Return [x, y] of the center of cell containing provided text 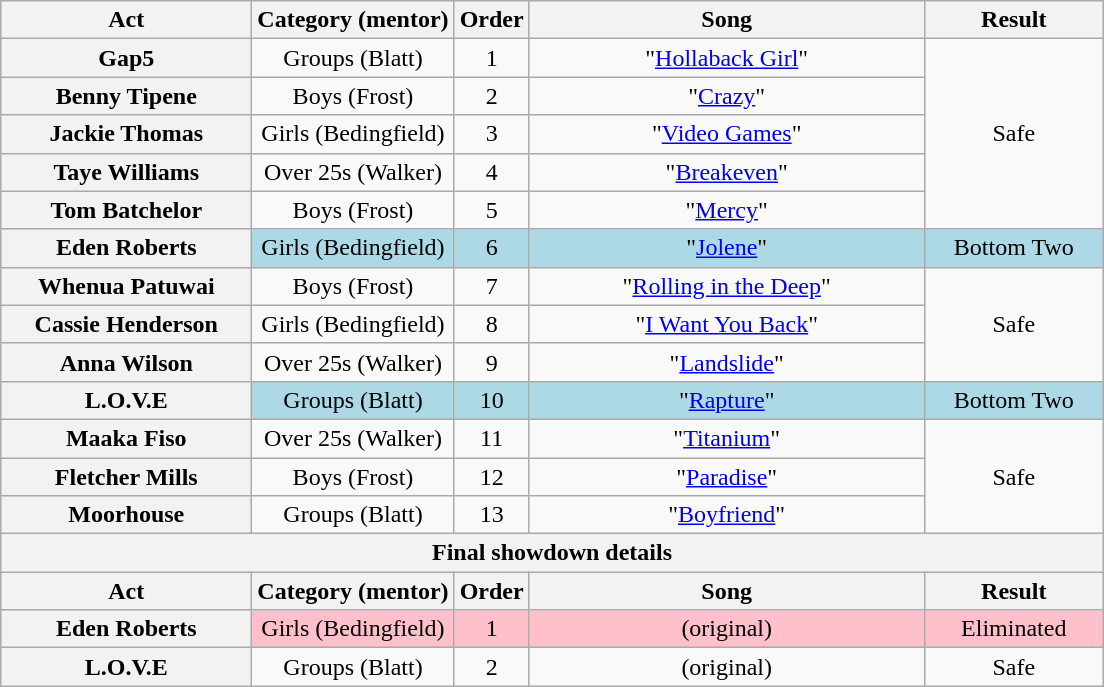
"Breakeven" [726, 172]
12 [492, 477]
"Crazy" [726, 96]
8 [492, 324]
Taye Williams [126, 172]
9 [492, 362]
Whenua Patuwai [126, 286]
5 [492, 210]
Cassie Henderson [126, 324]
"Paradise" [726, 477]
"Hollaback Girl" [726, 58]
13 [492, 515]
Moorhouse [126, 515]
10 [492, 400]
7 [492, 286]
3 [492, 134]
6 [492, 248]
Benny Tipene [126, 96]
Anna Wilson [126, 362]
4 [492, 172]
"Rapture" [726, 400]
"Mercy" [726, 210]
11 [492, 438]
Final showdown details [552, 553]
"Boyfriend" [726, 515]
Gap5 [126, 58]
Maaka Fiso [126, 438]
"I Want You Back" [726, 324]
"Rolling in the Deep" [726, 286]
"Jolene" [726, 248]
"Titanium" [726, 438]
"Landslide" [726, 362]
"Video Games" [726, 134]
Fletcher Mills [126, 477]
Tom Batchelor [126, 210]
Eliminated [1014, 629]
Jackie Thomas [126, 134]
